From the cell containing the given text, extract its center point as (x, y) coordinate. 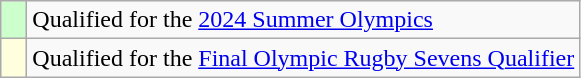
Qualified for the 2024 Summer Olympics (304, 20)
Qualified for the Final Olympic Rugby Sevens Qualifier (304, 58)
